Extract the (X, Y) coordinate from the center of the cell holding the provided text.  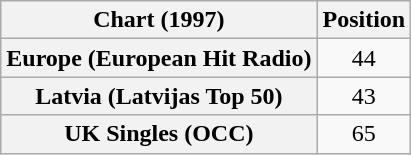
44 (364, 58)
Europe (European Hit Radio) (159, 58)
Position (364, 20)
43 (364, 96)
Latvia (Latvijas Top 50) (159, 96)
UK Singles (OCC) (159, 134)
65 (364, 134)
Chart (1997) (159, 20)
